Scan for the cell matching the given text and deliver its [X, Y] coordinate at center. 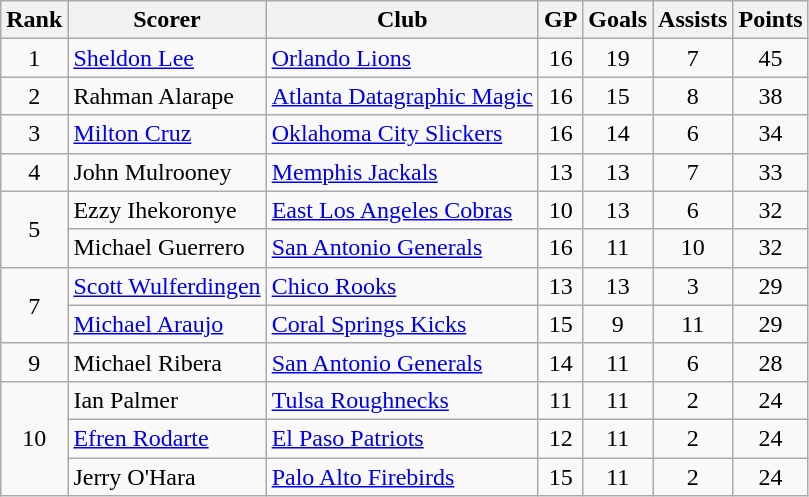
Jerry O'Hara [167, 477]
Efren Rodarte [167, 438]
Scorer [167, 20]
Milton Cruz [167, 134]
Chico Rooks [402, 286]
Michael Guerrero [167, 248]
45 [770, 58]
Michael Araujo [167, 324]
Palo Alto Firebirds [402, 477]
El Paso Patriots [402, 438]
Atlanta Datagraphic Magic [402, 96]
Sheldon Lee [167, 58]
Ezzy Ihekoronye [167, 210]
Coral Springs Kicks [402, 324]
12 [560, 438]
Michael Ribera [167, 362]
Ian Palmer [167, 400]
John Mulrooney [167, 172]
Tulsa Roughnecks [402, 400]
28 [770, 362]
GP [560, 20]
8 [693, 96]
1 [34, 58]
Scott Wulferdingen [167, 286]
38 [770, 96]
33 [770, 172]
34 [770, 134]
Memphis Jackals [402, 172]
Assists [693, 20]
4 [34, 172]
East Los Angeles Cobras [402, 210]
Points [770, 20]
Rank [34, 20]
Orlando Lions [402, 58]
Rahman Alarape [167, 96]
Goals [618, 20]
Oklahoma City Slickers [402, 134]
Club [402, 20]
19 [618, 58]
5 [34, 229]
